Determine the [X, Y] coordinate at the center of the cell enclosing the given text.  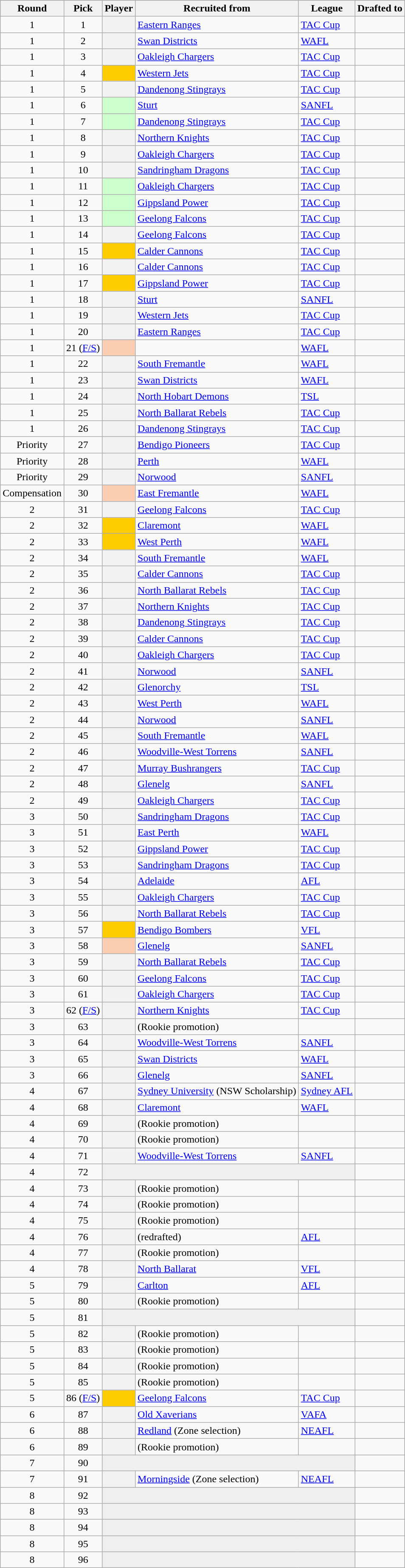
42 [83, 687]
(redrafted) [217, 1237]
45 [83, 736]
48 [83, 784]
Compensation [32, 493]
49 [83, 800]
Sydney University (NSW Scholarship) [217, 1091]
77 [83, 1253]
Old Xaverians [217, 1414]
29 [83, 477]
Glenorchy [217, 687]
64 [83, 1043]
16 [83, 267]
47 [83, 768]
25 [83, 412]
89 [83, 1447]
24 [83, 396]
68 [83, 1107]
17 [83, 283]
Player [119, 8]
52 [83, 849]
Perth [217, 461]
70 [83, 1140]
46 [83, 752]
Murray Bushrangers [217, 768]
90 [83, 1463]
Morningside (Zone selection) [217, 1479]
96 [83, 1560]
Round [32, 8]
35 [83, 574]
14 [83, 235]
73 [83, 1188]
83 [83, 1350]
78 [83, 1269]
95 [83, 1544]
93 [83, 1512]
80 [83, 1301]
58 [83, 946]
League [327, 8]
60 [83, 978]
82 [83, 1334]
15 [83, 251]
53 [83, 865]
18 [83, 299]
66 [83, 1075]
40 [83, 655]
71 [83, 1156]
23 [83, 380]
62 (F/S) [83, 1011]
East Fremantle [217, 493]
North Ballarat [217, 1269]
13 [83, 219]
19 [83, 315]
38 [83, 622]
Sydney AFL [327, 1091]
50 [83, 816]
72 [83, 1172]
63 [83, 1027]
56 [83, 913]
84 [83, 1366]
Bendigo Bombers [217, 929]
32 [83, 526]
Drafted to [380, 8]
9 [83, 154]
92 [83, 1495]
81 [83, 1317]
21 (F/S) [83, 348]
94 [83, 1528]
87 [83, 1414]
55 [83, 897]
33 [83, 542]
67 [83, 1091]
31 [83, 510]
VAFA [327, 1414]
Pick [83, 8]
26 [83, 428]
79 [83, 1285]
North Hobart Demons [217, 396]
65 [83, 1059]
41 [83, 671]
20 [83, 332]
28 [83, 461]
22 [83, 364]
Redland (Zone selection) [217, 1430]
75 [83, 1220]
85 [83, 1382]
69 [83, 1123]
27 [83, 445]
74 [83, 1204]
37 [83, 606]
39 [83, 639]
East Perth [217, 833]
10 [83, 170]
43 [83, 703]
11 [83, 186]
54 [83, 881]
51 [83, 833]
91 [83, 1479]
61 [83, 994]
Adelaide [217, 881]
12 [83, 203]
34 [83, 558]
Bendigo Pioneers [217, 445]
44 [83, 720]
59 [83, 962]
76 [83, 1237]
88 [83, 1430]
36 [83, 590]
Recruited from [217, 8]
57 [83, 929]
86 (F/S) [83, 1398]
30 [83, 493]
Carlton [217, 1285]
